Extract the (X, Y) coordinate from the center of the cell holding the provided text.  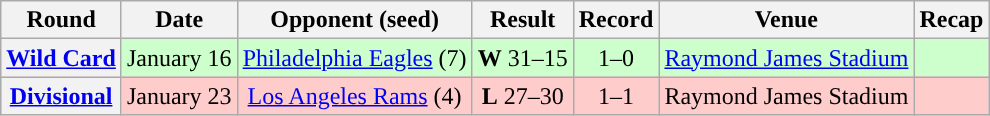
Date (179, 20)
Philadelphia Eagles (7) (354, 58)
Record (616, 20)
Round (62, 20)
1–0 (616, 58)
1–1 (616, 96)
January 23 (179, 96)
W 31–15 (522, 58)
Wild Card (62, 58)
Venue (786, 20)
Divisional (62, 96)
January 16 (179, 58)
Opponent (seed) (354, 20)
L 27–30 (522, 96)
Result (522, 20)
Recap (952, 20)
Los Angeles Rams (4) (354, 96)
